From the cell containing the given text, extract its center point as (x, y) coordinate. 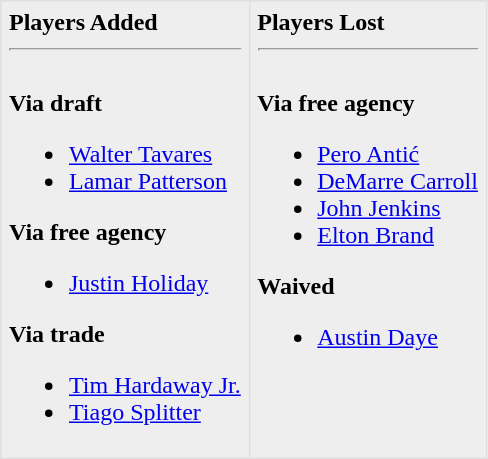
Players Added Via draftWalter TavaresLamar PattersonVia free agencyJustin HolidayVia tradeTim Hardaway Jr.Tiago Splitter (125, 230)
Players Lost Via free agencyPero AntićDeMarre CarrollJohn JenkinsElton BrandWaivedAustin Daye (368, 230)
